Return [x, y] of the center of cell containing provided text 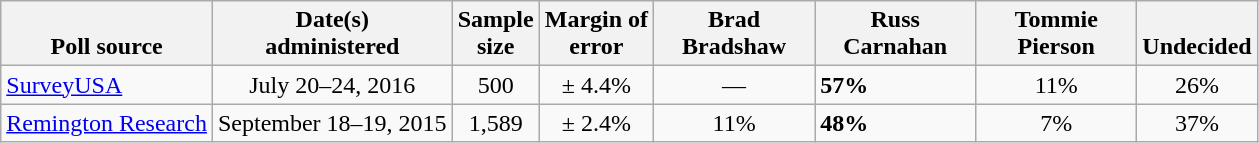
September 18–19, 2015 [332, 123]
37% [1197, 123]
— [734, 85]
SurveyUSA [107, 85]
Undecided [1197, 34]
Poll source [107, 34]
July 20–24, 2016 [332, 85]
Margin oferror [596, 34]
57% [896, 85]
RussCarnahan [896, 34]
Remington Research [107, 123]
BradBradshaw [734, 34]
Date(s)administered [332, 34]
26% [1197, 85]
500 [496, 85]
7% [1056, 123]
Samplesize [496, 34]
± 2.4% [596, 123]
1,589 [496, 123]
48% [896, 123]
TommiePierson [1056, 34]
± 4.4% [596, 85]
